For the text-containing cell, return its midpoint in [x, y] coordinate format. 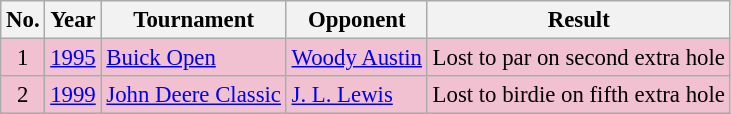
J. L. Lewis [356, 95]
Tournament [194, 20]
Year [73, 20]
2 [23, 95]
John Deere Classic [194, 95]
Woody Austin [356, 58]
Lost to birdie on fifth extra hole [578, 95]
Result [578, 20]
1 [23, 58]
1999 [73, 95]
No. [23, 20]
Lost to par on second extra hole [578, 58]
Opponent [356, 20]
Buick Open [194, 58]
1995 [73, 58]
